Identify which cell holds the provided text, then report its [X, Y] central coordinate. 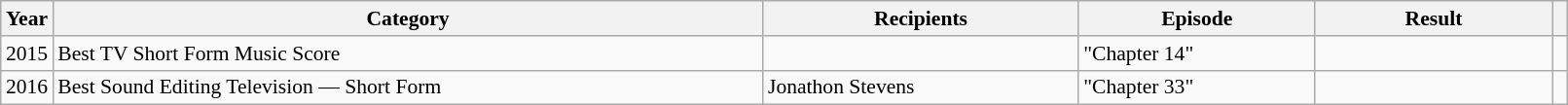
"Chapter 33" [1197, 87]
Category [408, 18]
Recipients [921, 18]
Episode [1197, 18]
2016 [27, 87]
Year [27, 18]
Result [1433, 18]
"Chapter 14" [1197, 53]
Best TV Short Form Music Score [408, 53]
Best Sound Editing Television — Short Form [408, 87]
2015 [27, 53]
Jonathon Stevens [921, 87]
